Identify which cell holds the provided text, then report its [X, Y] central coordinate. 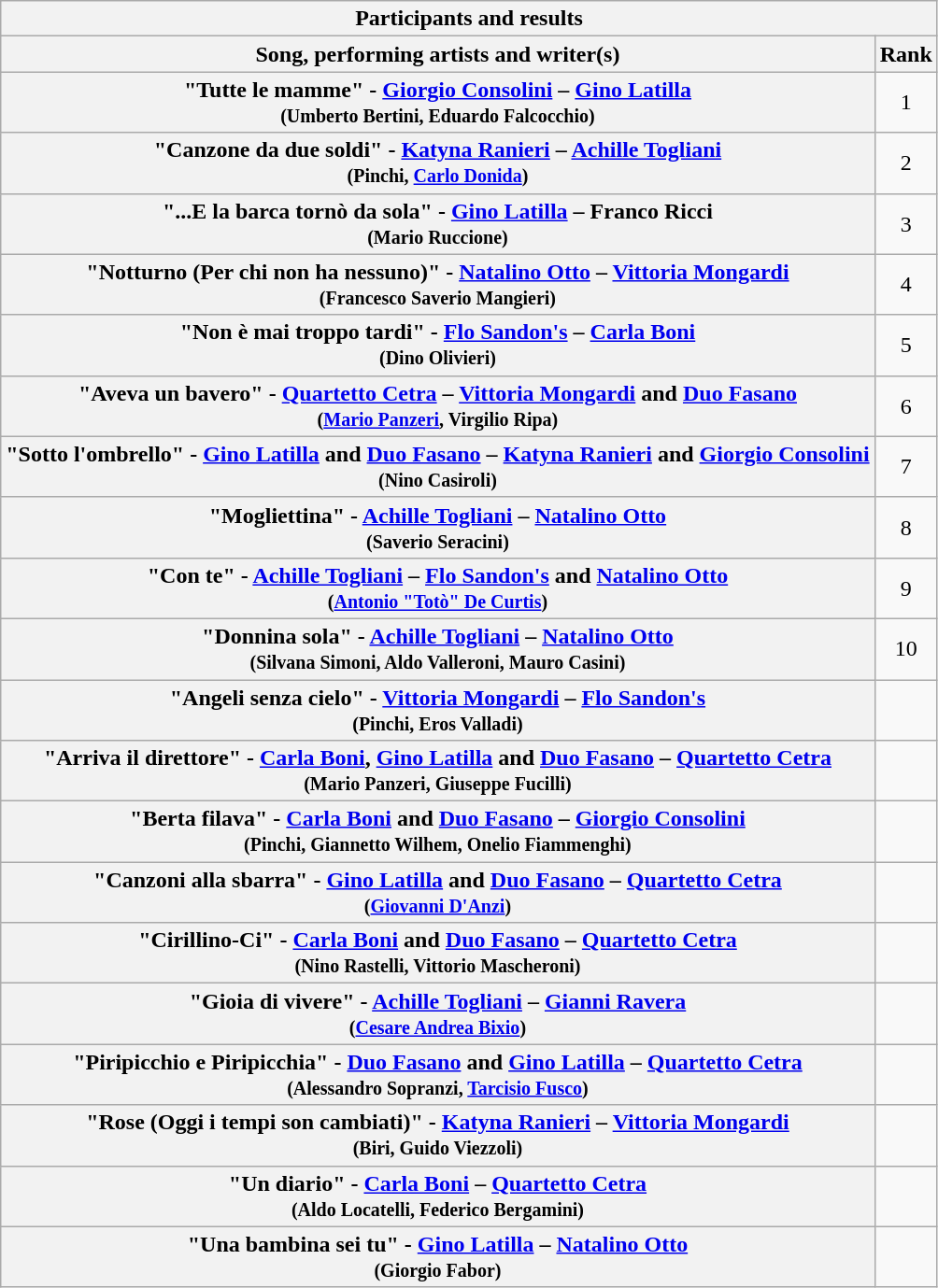
"Donnina sola" - Achille Togliani – Natalino Otto (Silvana Simoni, Aldo Valleroni, Mauro Casini) [437, 648]
"Aveva un bavero" - Quartetto Cetra – Vittoria Mongardi and Duo Fasano (Mario Panzeri, Virgilio Ripa) [437, 405]
"Mogliettina" - Achille Togliani – Natalino Otto (Saverio Seracini) [437, 527]
Song, performing artists and writer(s) [437, 54]
1 [906, 103]
"Una bambina sei tu" - Gino Latilla – Natalino Otto (Giorgio Fabor) [437, 1257]
"Non è mai troppo tardi" - Flo Sandon's – Carla Boni (Dino Olivieri) [437, 346]
"Sotto l'ombrello" - Gino Latilla and Duo Fasano – Katyna Ranieri and Giorgio Consolini (Nino Casiroli) [437, 467]
"Arriva il direttore" - Carla Boni, Gino Latilla and Duo Fasano – Quartetto Cetra (Mario Panzeri, Giuseppe Fucilli) [437, 771]
"Un diario" - Carla Boni – Quartetto Cetra (Aldo Locatelli, Federico Bergamini) [437, 1196]
"Berta filava" - Carla Boni and Duo Fasano – Giorgio Consolini (Pinchi, Giannetto Wilhem, Onelio Fiammenghi) [437, 831]
8 [906, 527]
6 [906, 405]
"Cirillino-Ci" - Carla Boni and Duo Fasano – Quartetto Cetra (Nino Rastelli, Vittorio Mascheroni) [437, 953]
Rank [906, 54]
Participants and results [469, 19]
"Tutte le mamme" - Giorgio Consolini – Gino Latilla (Umberto Bertini, Eduardo Falcocchio) [437, 103]
2 [906, 163]
5 [906, 346]
3 [906, 224]
7 [906, 467]
"...E la barca tornò da sola" - Gino Latilla – Franco Ricci (Mario Ruccione) [437, 224]
"Piripicchio e Piripicchia" - Duo Fasano and Gino Latilla – Quartetto Cetra (Alessandro Sopranzi, Tarcisio Fusco) [437, 1074]
"Rose (Oggi i tempi son cambiati)" - Katyna Ranieri – Vittoria Mongardi (Biri, Guido Viezzoli) [437, 1136]
"Angeli senza cielo" - Vittoria Mongardi – Flo Sandon's (Pinchi, Eros Valladi) [437, 710]
"Gioia di vivere" - Achille Togliani – Gianni Ravera (Cesare Andrea Bixio) [437, 1014]
9 [906, 588]
4 [906, 284]
"Canzoni alla sbarra" - Gino Latilla and Duo Fasano – Quartetto Cetra (Giovanni D'Anzi) [437, 893]
"Canzone da due soldi" - Katyna Ranieri – Achille Togliani (Pinchi, Carlo Donida) [437, 163]
"Con te" - Achille Togliani – Flo Sandon's and Natalino Otto (Antonio "Totò" De Curtis) [437, 588]
"Notturno (Per chi non ha nessuno)" - Natalino Otto – Vittoria Mongardi (Francesco Saverio Mangieri) [437, 284]
10 [906, 648]
